For the text-containing cell, return its midpoint in [X, Y] coordinate format. 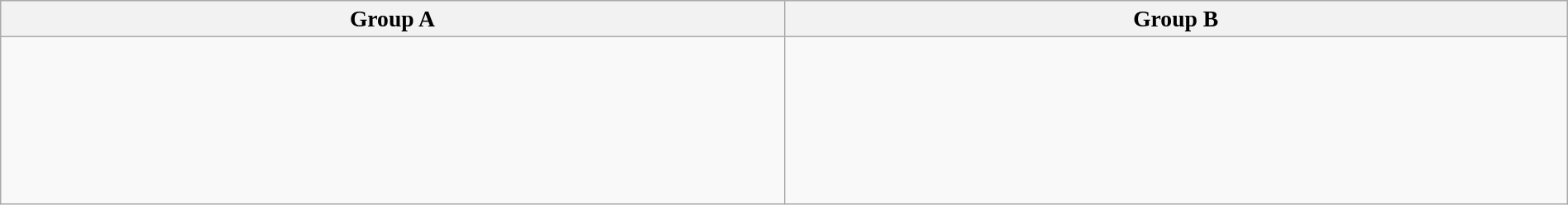
Group A [392, 19]
Group B [1176, 19]
